For the text-containing cell, return its midpoint in [X, Y] coordinate format. 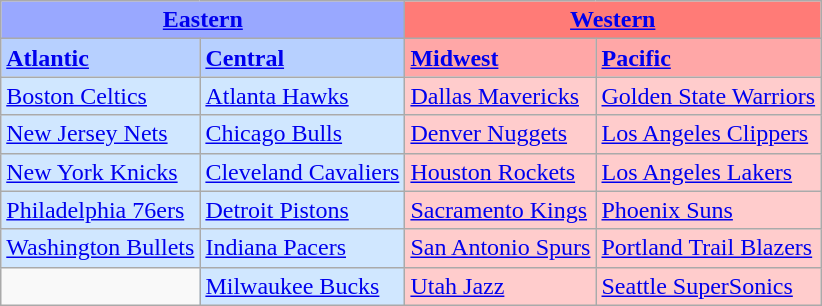
San Antonio Spurs [500, 248]
New York Knicks [100, 172]
Cleveland Cavaliers [302, 172]
Seattle SuperSonics [708, 286]
Eastern [203, 20]
Pacific [708, 58]
Sacramento Kings [500, 210]
Milwaukee Bucks [302, 286]
Phoenix Suns [708, 210]
Detroit Pistons [302, 210]
Atlantic [100, 58]
Los Angeles Lakers [708, 172]
Western [613, 20]
Dallas Mavericks [500, 96]
Indiana Pacers [302, 248]
Chicago Bulls [302, 134]
Utah Jazz [500, 286]
Atlanta Hawks [302, 96]
Philadelphia 76ers [100, 210]
Midwest [500, 58]
Portland Trail Blazers [708, 248]
Denver Nuggets [500, 134]
Central [302, 58]
Los Angeles Clippers [708, 134]
Boston Celtics [100, 96]
Washington Bullets [100, 248]
New Jersey Nets [100, 134]
Houston Rockets [500, 172]
Golden State Warriors [708, 96]
